Detect which cell encompasses the target text, then output its (x, y) center coordinate. 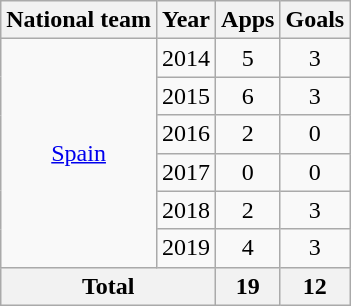
12 (315, 286)
Goals (315, 20)
Total (108, 286)
2016 (186, 134)
2014 (186, 58)
Spain (79, 153)
Apps (248, 20)
2019 (186, 248)
2017 (186, 172)
4 (248, 248)
2018 (186, 210)
5 (248, 58)
19 (248, 286)
Year (186, 20)
6 (248, 96)
2015 (186, 96)
National team (79, 20)
